Determine the (x, y) coordinate at the center of the cell enclosing the given text.  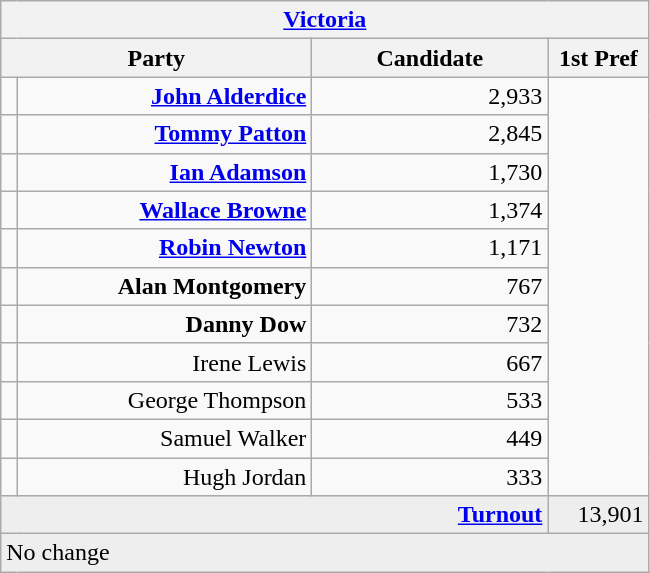
George Thompson (164, 400)
John Alderdice (164, 96)
Candidate (430, 58)
No change (325, 553)
732 (430, 324)
767 (430, 286)
1st Pref (598, 58)
Irene Lewis (164, 362)
Hugh Jordan (164, 477)
1,374 (430, 210)
667 (430, 362)
13,901 (598, 515)
Tommy Patton (164, 134)
2,933 (430, 96)
Turnout (274, 515)
1,171 (430, 248)
Victoria (325, 20)
Ian Adamson (164, 172)
Alan Montgomery (164, 286)
2,845 (430, 134)
449 (430, 438)
Samuel Walker (164, 438)
333 (430, 477)
Robin Newton (164, 248)
Party (156, 58)
533 (430, 400)
Danny Dow (164, 324)
1,730 (430, 172)
Wallace Browne (164, 210)
